Pinpoint the cell where the given text exists, returning its (X, Y) midpoint coordinate. 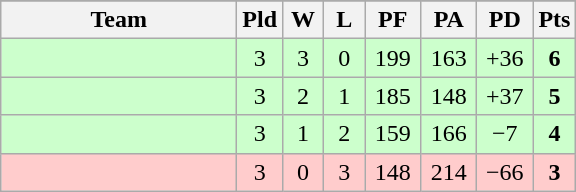
166 (449, 134)
6 (554, 58)
185 (393, 96)
−7 (505, 134)
4 (554, 134)
Team (119, 20)
199 (393, 58)
+37 (505, 96)
PF (393, 20)
5 (554, 96)
L (344, 20)
159 (393, 134)
PD (505, 20)
W (304, 20)
−66 (505, 172)
+36 (505, 58)
163 (449, 58)
PA (449, 20)
Pts (554, 20)
214 (449, 172)
Pld (260, 20)
